Determine the [X, Y] coordinate at the center of the cell enclosing the given text.  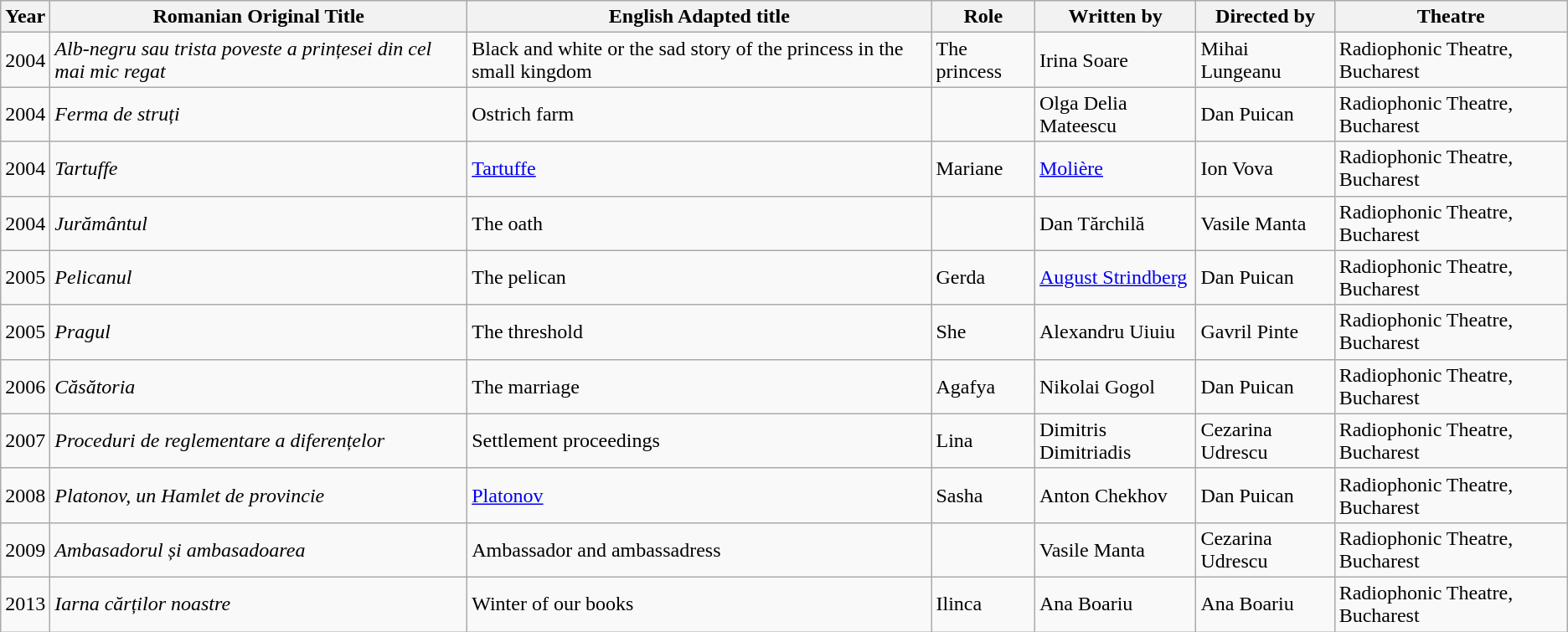
2008 [25, 496]
2007 [25, 440]
Mihai Lungeanu [1265, 60]
The pelican [699, 278]
Year [25, 17]
2009 [25, 549]
Ilinca [983, 604]
August Strindberg [1115, 278]
Iarna cărților noastre [259, 604]
Role [983, 17]
Dimitris Dimitriadis [1115, 440]
2013 [25, 604]
Proceduri de reglementare a diferențelor [259, 440]
Agafya [983, 387]
The oath [699, 223]
Anton Chekhov [1115, 496]
Platonov [699, 496]
Ion Vova [1265, 169]
Alexandru Uiuiu [1115, 331]
Ferma de struți [259, 114]
Sasha [983, 496]
Ambasadorul și ambasadoarea [259, 549]
Pelicanul [259, 278]
The marriage [699, 387]
The threshold [699, 331]
Directed by [1265, 17]
Căsătoria [259, 387]
Nikolai Gogol [1115, 387]
English Adapted title [699, 17]
Dan Tărchilă [1115, 223]
Settlement proceedings [699, 440]
Ambassador and ambassadress [699, 549]
Lina [983, 440]
Platonov, un Hamlet de provincie [259, 496]
Pragul [259, 331]
She [983, 331]
Alb-negru sau trista poveste a prințesei din cel mai mic regat [259, 60]
Written by [1115, 17]
Winter of our books [699, 604]
Mariane [983, 169]
Olga Delia Mateescu [1115, 114]
Molière [1115, 169]
2006 [25, 387]
Irina Soare [1115, 60]
The princess [983, 60]
Ostrich farm [699, 114]
Gavril Pinte [1265, 331]
Black and white or the sad story of the princess in the small kingdom [699, 60]
Theatre [1451, 17]
Jurământul [259, 223]
Romanian Original Title [259, 17]
Gerda [983, 278]
